Return (x, y) of the center of cell containing provided text 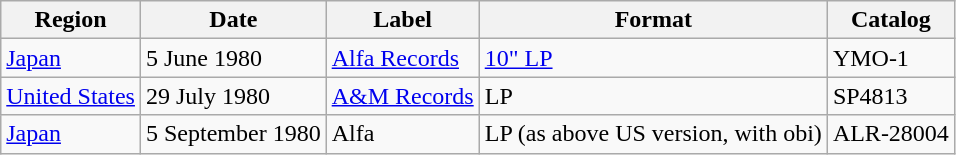
29 July 1980 (233, 96)
SP4813 (890, 96)
YMO-1 (890, 58)
5 September 1980 (233, 134)
5 June 1980 (233, 58)
Region (71, 20)
Alfa (402, 134)
LP (as above US version, with obi) (653, 134)
United States (71, 96)
Label (402, 20)
ALR-28004 (890, 134)
LP (653, 96)
Date (233, 20)
10" LP (653, 58)
Alfa Records (402, 58)
A&M Records (402, 96)
Format (653, 20)
Catalog (890, 20)
